Identify which cell holds the provided text, then report its (x, y) central coordinate. 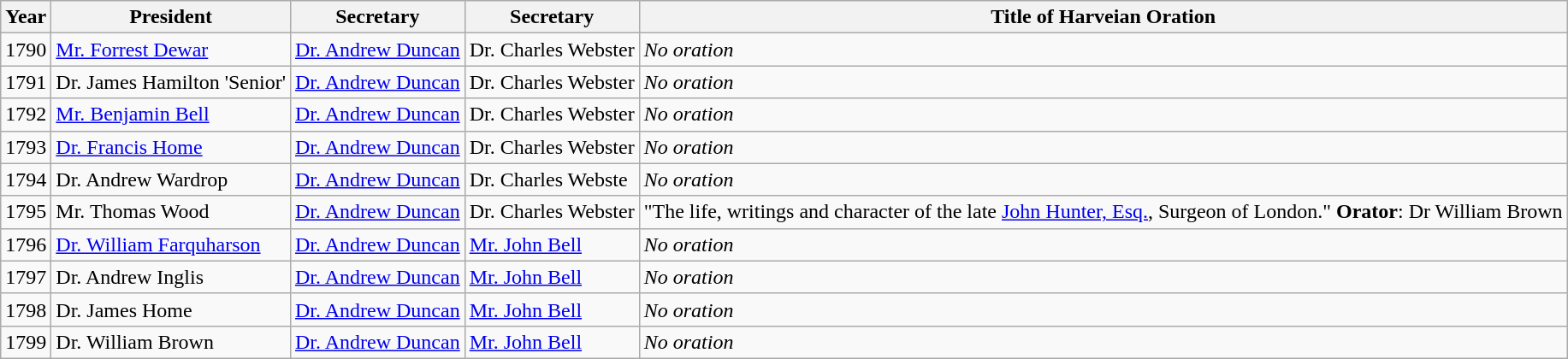
Dr. William Farquharson (171, 244)
Mr. Thomas Wood (171, 212)
Dr. Francis Home (171, 147)
Dr. James Hamilton 'Senior' (171, 82)
President (171, 17)
1794 (26, 179)
Dr. Andrew Inglis (171, 277)
Dr. Charles Webste (552, 179)
Mr. Forrest Dewar (171, 50)
1793 (26, 147)
Title of Harveian Oration (1104, 17)
Year (26, 17)
Dr. James Home (171, 309)
Dr. Andrew Wardrop (171, 179)
1790 (26, 50)
Dr. William Brown (171, 342)
1797 (26, 277)
1795 (26, 212)
Mr. Benjamin Bell (171, 115)
"The life, writings and character of the late John Hunter, Esq., Surgeon of London." Orator: Dr William Brown (1104, 212)
1791 (26, 82)
1792 (26, 115)
1798 (26, 309)
1796 (26, 244)
1799 (26, 342)
